Determine the (x, y) coordinate at the center of the cell enclosing the given text.  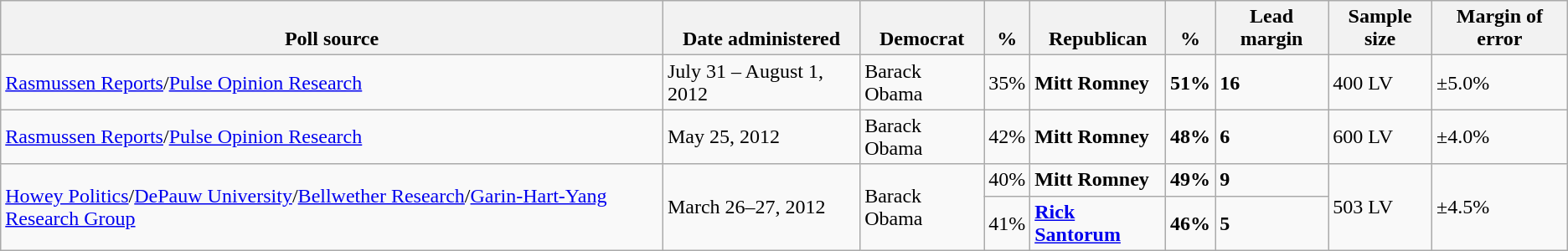
±4.5% (1500, 207)
48% (1191, 137)
May 25, 2012 (761, 137)
400 LV (1380, 82)
±4.0% (1500, 137)
Poll source (332, 28)
49% (1191, 180)
9 (1271, 180)
46% (1191, 223)
Rick Santorum (1098, 223)
16 (1271, 82)
35% (1007, 82)
Republican (1098, 28)
41% (1007, 223)
5 (1271, 223)
Lead margin (1271, 28)
Howey Politics/DePauw University/Bellwether Research/Garin-Hart-Yang Research Group (332, 207)
Margin of error (1500, 28)
Date administered (761, 28)
40% (1007, 180)
42% (1007, 137)
July 31 – August 1, 2012 (761, 82)
51% (1191, 82)
Sample size (1380, 28)
503 LV (1380, 207)
600 LV (1380, 137)
March 26–27, 2012 (761, 207)
6 (1271, 137)
Democrat (922, 28)
±5.0% (1500, 82)
